Pinpoint the cell where the given text exists, returning its [x, y] midpoint coordinate. 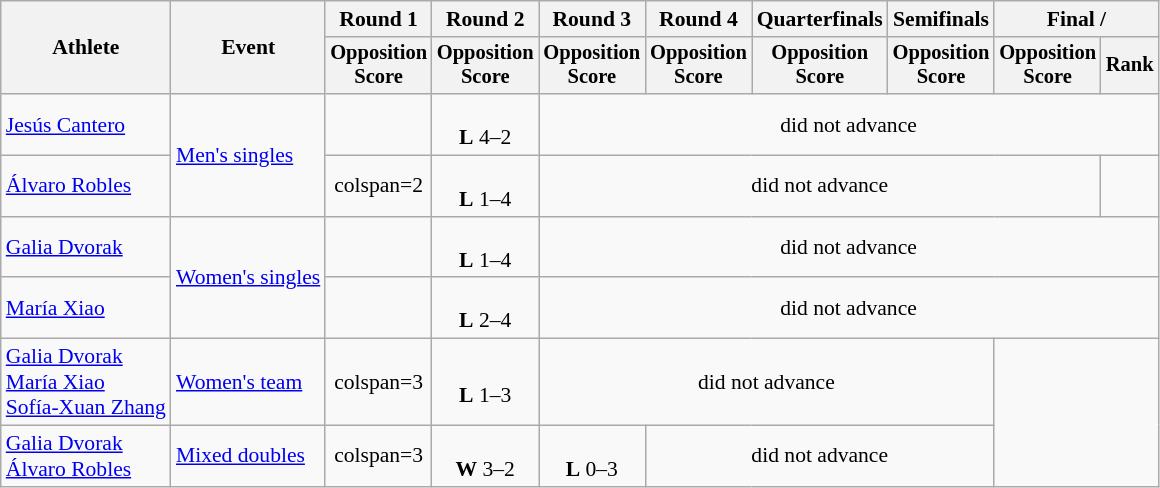
Galia Dvorak [86, 248]
Álvaro Robles [86, 186]
Women's team [248, 382]
Round 3 [592, 19]
L 2–4 [486, 308]
Athlete [86, 48]
Men's singles [248, 155]
Mixed doubles [248, 456]
Rank [1130, 66]
L 0–3 [592, 456]
Galia DvorakMaría XiaoSofía-Xuan Zhang [86, 382]
L 1–3 [486, 382]
W 3–2 [486, 456]
Round 2 [486, 19]
colspan=2 [378, 186]
Galia DvorakÁlvaro Robles [86, 456]
Jesús Cantero [86, 124]
Semifinals [942, 19]
Round 1 [378, 19]
Final / [1076, 19]
Event [248, 48]
Quarterfinals [820, 19]
Round 4 [698, 19]
L 4–2 [486, 124]
Women's singles [248, 278]
María Xiao [86, 308]
